Scan for the cell matching the given text and deliver its (X, Y) coordinate at center. 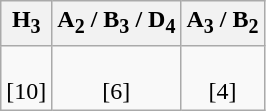
[10] (26, 78)
[6] (116, 78)
A3 / B2 (222, 23)
A2 / B3 / D4 (116, 23)
[4] (222, 78)
H3 (26, 23)
